From the cell containing the given text, extract its center point as [x, y] coordinate. 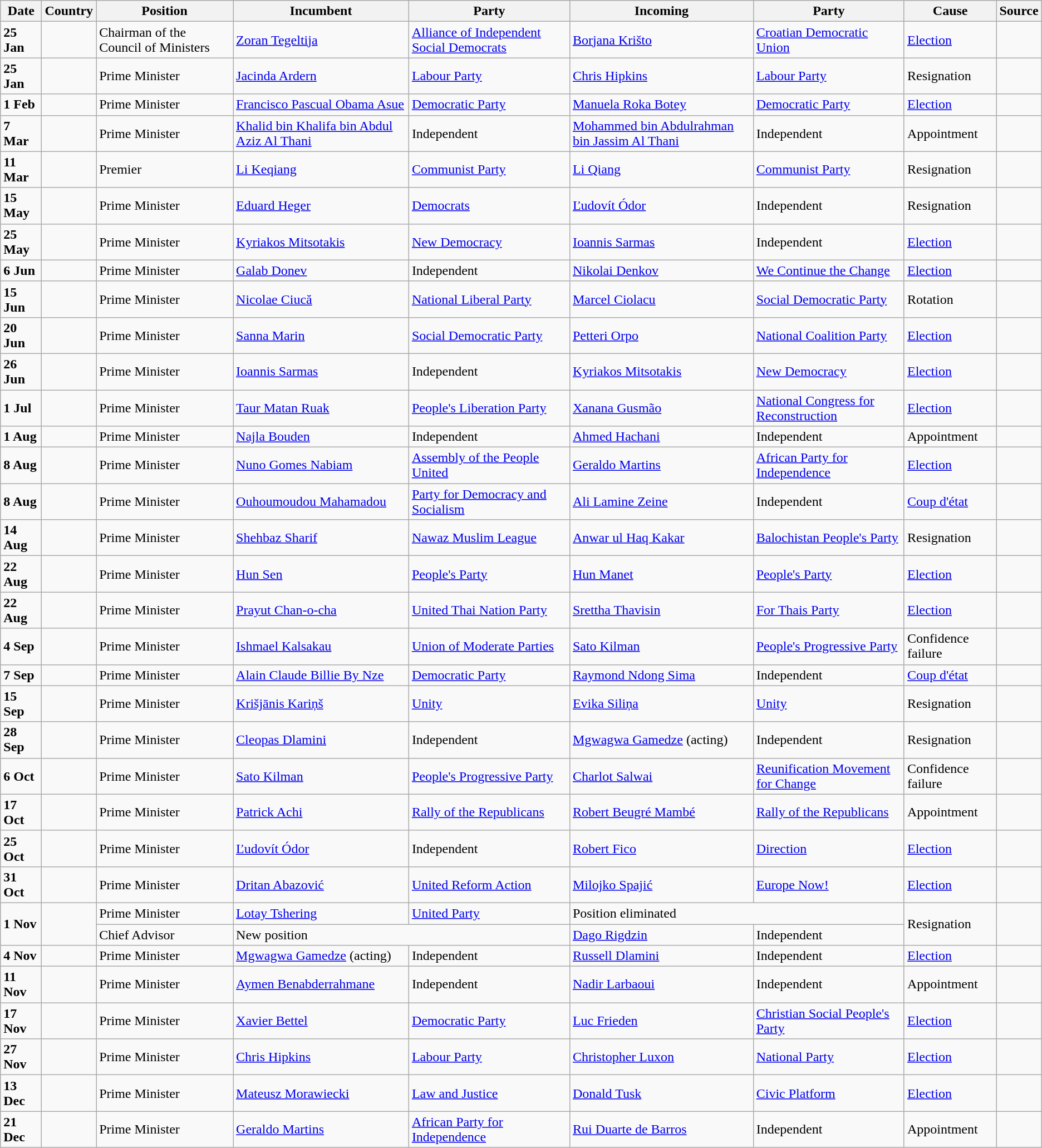
Ishmael Kalsakau [321, 647]
Democrats [489, 206]
Cleopas Dlamini [321, 740]
21 Dec [21, 1130]
20 Jun [21, 335]
New position [402, 934]
14 Aug [21, 538]
Li Keqiang [321, 169]
Position [165, 11]
15 Sep [21, 703]
Law and Justice [489, 1093]
Eduard Heger [321, 206]
Christopher Luxon [661, 1057]
For Thais Party [828, 610]
Aymen Benabderrahmane [321, 985]
Mohammed bin Abdulrahman bin Jassim Al Thani [661, 134]
National Party [828, 1057]
Nawaz Muslim League [489, 538]
National Coalition Party [828, 335]
United Reform Action [489, 885]
11 Mar [21, 169]
7 Mar [21, 134]
17 Nov [21, 1021]
National Congress for Reconstruction [828, 407]
Li Qiang [661, 169]
Ouhoumoudou Mahamadou [321, 502]
Christian Social People's Party [828, 1021]
Khalid bin Khalifa bin Abdul Aziz Al Thani [321, 134]
Cause [950, 11]
United Thai Nation Party [489, 610]
Ali Lamine Zeine [661, 502]
Borjana Krišto [661, 40]
Francisco Pascual Obama Asue [321, 105]
People's Liberation Party [489, 407]
Europe Now! [828, 885]
National Liberal Party [489, 299]
Mateusz Morawiecki [321, 1093]
Incoming [661, 11]
Taur Matan Ruak [321, 407]
Party for Democracy and Socialism [489, 502]
Sanna Marin [321, 335]
Najla Bouden [321, 437]
Shehbaz Sharif [321, 538]
Xavier Bettel [321, 1021]
Russell Dlamini [661, 956]
Anwar ul Haq Kakar [661, 538]
11 Nov [21, 985]
26 Jun [21, 372]
1 Jul [21, 407]
Nikolai Denkov [661, 270]
Direction [828, 848]
Zoran Tegeltija [321, 40]
We Continue the Change [828, 270]
1 Feb [21, 105]
Dritan Abazović [321, 885]
Robert Beugré Mambé [661, 812]
4 Nov [21, 956]
25 May [21, 242]
1 Aug [21, 437]
Dago Rigdzin [661, 934]
United Party [489, 913]
Balochistan People's Party [828, 538]
Chairman of the Council of Ministers [165, 40]
Ahmed Hachani [661, 437]
Evika Siliņa [661, 703]
Country [69, 11]
Raymond Ndong Sima [661, 675]
Alliance of Independent Social Democrats [489, 40]
Patrick Achi [321, 812]
Premier [165, 169]
Assembly of the People United [489, 465]
Lotay Tshering [321, 913]
Petteri Orpo [661, 335]
Krišjānis Kariņš [321, 703]
Date [21, 11]
Incumbent [321, 11]
4 Sep [21, 647]
28 Sep [21, 740]
Union of Moderate Parties [489, 647]
Marcel Ciolacu [661, 299]
Charlot Salwai [661, 776]
17 Oct [21, 812]
15 May [21, 206]
Jacinda Ardern [321, 76]
Prayut Chan-o-cha [321, 610]
Hun Manet [661, 574]
Chief Advisor [165, 934]
6 Oct [21, 776]
Robert Fico [661, 848]
Luc Frieden [661, 1021]
6 Jun [21, 270]
1 Nov [21, 924]
Srettha Thavisin [661, 610]
Nadir Larbaoui [661, 985]
Position eliminated [737, 913]
7 Sep [21, 675]
31 Oct [21, 885]
Alain Claude Billie By Nze [321, 675]
Reunification Movement for Change [828, 776]
Hun Sen [321, 574]
25 Oct [21, 848]
Nuno Gomes Nabiam [321, 465]
13 Dec [21, 1093]
Rui Duarte de Barros [661, 1130]
27 Nov [21, 1057]
Xanana Gusmão [661, 407]
15 Jun [21, 299]
Source [1019, 11]
Civic Platform [828, 1093]
Manuela Roka Botey [661, 105]
Nicolae Ciucă [321, 299]
Rotation [950, 299]
Galab Donev [321, 270]
Croatian Democratic Union [828, 40]
Milojko Spajić [661, 885]
Donald Tusk [661, 1093]
